Output the [X, Y] coordinate of the center of the cell containing the given text.  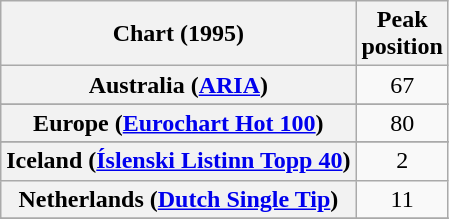
Australia (ARIA) [178, 85]
Iceland (Íslenski Listinn Topp 40) [178, 161]
11 [402, 199]
Europe (Eurochart Hot 100) [178, 123]
Chart (1995) [178, 34]
Peakposition [402, 34]
67 [402, 85]
2 [402, 161]
Netherlands (Dutch Single Tip) [178, 199]
80 [402, 123]
